Locate the cell with the specified text and output its (x, y) center coordinate. 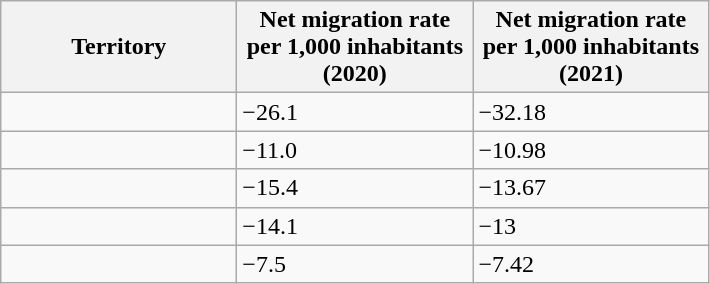
−7.42 (591, 264)
−11.0 (355, 150)
Net migration rateper 1,000 inhabitants(2020) (355, 47)
−13 (591, 226)
−14.1 (355, 226)
−13.67 (591, 188)
−26.1 (355, 112)
Territory (119, 47)
−10.98 (591, 150)
−15.4 (355, 188)
−32.18 (591, 112)
Net migration rateper 1,000 inhabitants(2021) (591, 47)
−7.5 (355, 264)
